Find where the given text appears and provide that cell's center as (X, Y) coordinate. 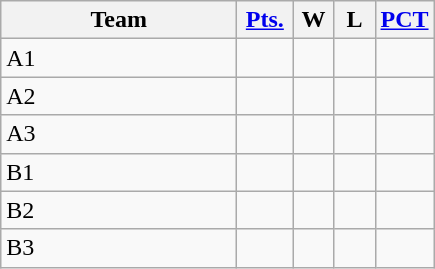
Pts. (265, 20)
L (354, 20)
A3 (119, 134)
B1 (119, 172)
W (314, 20)
PCT (404, 20)
A1 (119, 58)
A2 (119, 96)
Team (119, 20)
B3 (119, 248)
B2 (119, 210)
